Output the (X, Y) coordinate of the center of the cell containing the given text.  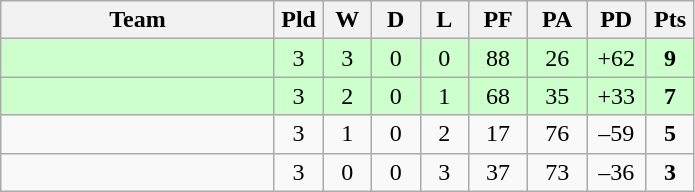
PD (616, 20)
L (444, 20)
+62 (616, 58)
+33 (616, 96)
Pld (298, 20)
Team (138, 20)
35 (558, 96)
PF (498, 20)
–59 (616, 134)
17 (498, 134)
68 (498, 96)
D (396, 20)
73 (558, 172)
W (348, 20)
–36 (616, 172)
5 (670, 134)
37 (498, 172)
76 (558, 134)
9 (670, 58)
26 (558, 58)
Pts (670, 20)
88 (498, 58)
7 (670, 96)
PA (558, 20)
